Extract the (X, Y) coordinate from the center of the cell holding the provided text.  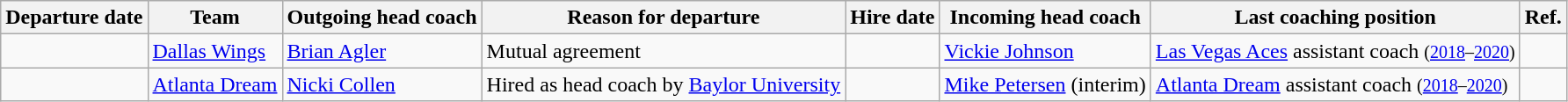
Team (214, 18)
Hire date (893, 18)
Brian Agler (381, 51)
Hired as head coach by Baylor University (664, 84)
Departure date (74, 18)
Incoming head coach (1045, 18)
Dallas Wings (214, 51)
Nicki Collen (381, 84)
Atlanta Dream (214, 84)
Ref. (1543, 18)
Mike Petersen (interim) (1045, 84)
Las Vegas Aces assistant coach (2018–2020) (1335, 51)
Reason for departure (664, 18)
Mutual agreement (664, 51)
Atlanta Dream assistant coach (2018–2020) (1335, 84)
Last coaching position (1335, 18)
Outgoing head coach (381, 18)
Vickie Johnson (1045, 51)
